For the text-containing cell, return its midpoint in (x, y) coordinate format. 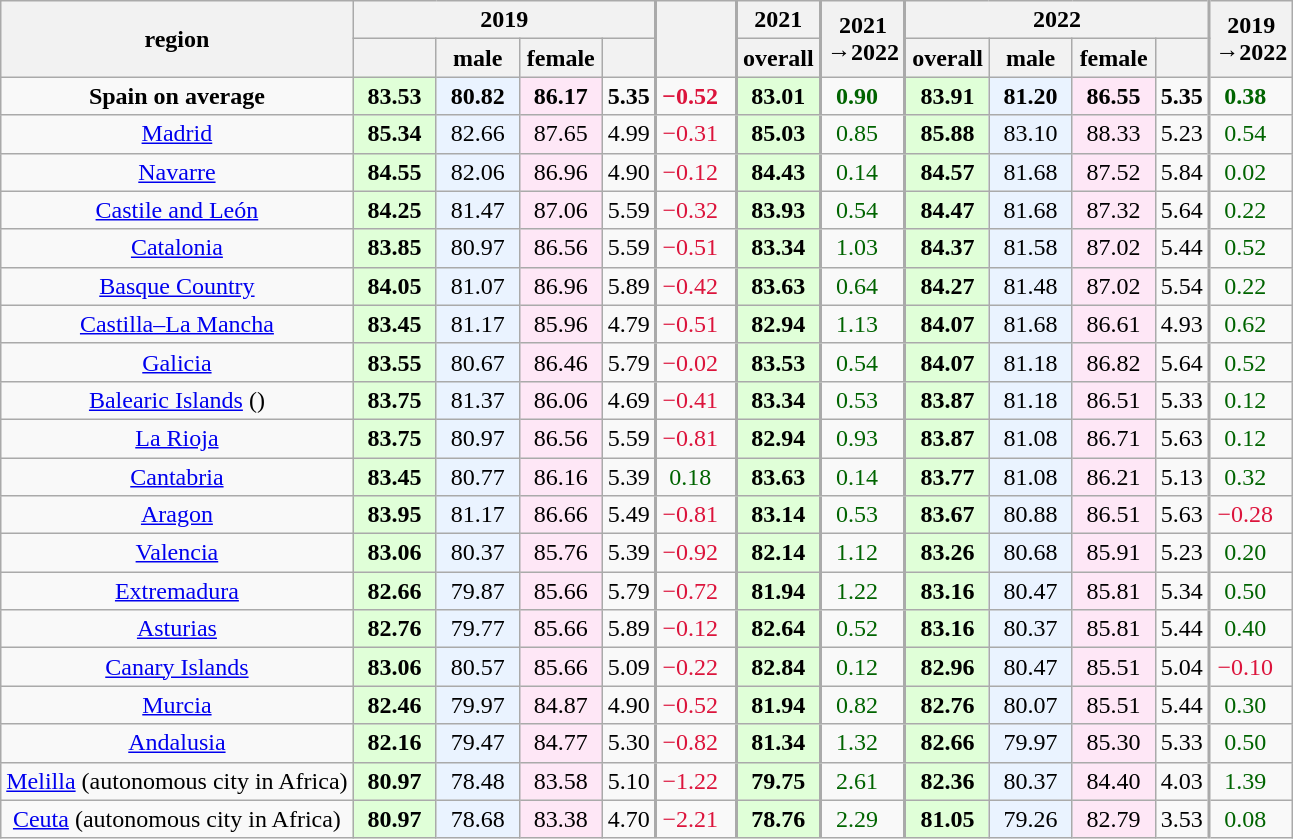
84.43 (778, 172)
−1.22 (696, 781)
4.79 (629, 324)
79.26 (1030, 819)
−0.41 (696, 400)
−0.72 (696, 591)
86.16 (560, 477)
0.93 (864, 438)
−0.02 (696, 362)
85.03 (778, 134)
Canary Islands (177, 667)
5.54 (1182, 286)
80.82 (478, 96)
86.17 (560, 96)
0.30 (1251, 705)
82.96 (947, 667)
84.05 (394, 286)
80.07 (1030, 705)
−0.42 (696, 286)
0.64 (864, 286)
Ceuta (autonomous city in Africa) (177, 819)
Murcia (177, 705)
83.77 (947, 477)
83.38 (560, 819)
−0.31 (696, 134)
84.25 (394, 210)
5.09 (629, 667)
80.68 (1030, 553)
82.06 (478, 172)
87.65 (560, 134)
78.48 (478, 781)
2019→2022 (1251, 39)
82.84 (778, 667)
80.57 (478, 667)
0.20 (1251, 553)
5.84 (1182, 172)
0.38 (1251, 96)
4.99 (629, 134)
83.58 (560, 781)
86.66 (560, 515)
84.27 (947, 286)
84.57 (947, 172)
Catalonia (177, 248)
84.87 (560, 705)
2019 (504, 20)
85.91 (1114, 553)
−0.32 (696, 210)
Balearic Islands () (177, 400)
−0.28 (1251, 515)
0.85 (864, 134)
81.47 (478, 210)
Cantabria (177, 477)
5.04 (1182, 667)
0.02 (1251, 172)
Asturias (177, 629)
5.30 (629, 743)
84.77 (560, 743)
81.20 (1030, 96)
0.62 (1251, 324)
83.85 (394, 248)
−2.21 (696, 819)
86.71 (1114, 438)
Extremadura (177, 591)
85.34 (394, 134)
4.03 (1182, 781)
5.49 (629, 515)
0.82 (864, 705)
82.36 (947, 781)
0.40 (1251, 629)
87.32 (1114, 210)
0.90 (864, 96)
84.47 (947, 210)
83.10 (1030, 134)
87.06 (560, 210)
83.91 (947, 96)
80.88 (1030, 515)
86.46 (560, 362)
Andalusia (177, 743)
Aragon (177, 515)
4.93 (1182, 324)
−0.22 (696, 667)
4.69 (629, 400)
81.37 (478, 400)
81.05 (947, 819)
0.18 (696, 477)
79.47 (478, 743)
85.76 (560, 553)
1.13 (864, 324)
−0.10 (1251, 667)
85.30 (1114, 743)
86.82 (1114, 362)
78.68 (478, 819)
83.26 (947, 553)
1.03 (864, 248)
81.34 (778, 743)
83.95 (394, 515)
84.40 (1114, 781)
region (177, 39)
79.87 (478, 591)
85.88 (947, 134)
2022 (1057, 20)
87.52 (1114, 172)
83.67 (947, 515)
5.10 (629, 781)
La Rioja (177, 438)
88.33 (1114, 134)
1.22 (864, 591)
1.39 (1251, 781)
1.32 (864, 743)
Madrid (177, 134)
Castile and León (177, 210)
86.06 (560, 400)
83.55 (394, 362)
Spain on average (177, 96)
86.21 (1114, 477)
0.32 (1251, 477)
1.12 (864, 553)
84.55 (394, 172)
78.76 (778, 819)
82.16 (394, 743)
Basque Country (177, 286)
86.61 (1114, 324)
82.46 (394, 705)
83.14 (778, 515)
82.64 (778, 629)
2021→2022 (864, 39)
82.79 (1114, 819)
84.37 (947, 248)
80.77 (478, 477)
2021 (778, 20)
−0.92 (696, 553)
79.75 (778, 781)
81.58 (1030, 248)
−0.82 (696, 743)
5.34 (1182, 591)
Melilla (autonomous city in Africa) (177, 781)
85.96 (560, 324)
Valencia (177, 553)
83.01 (778, 96)
5.13 (1182, 477)
80.67 (478, 362)
Galicia (177, 362)
Castilla–La Mancha (177, 324)
82.14 (778, 553)
86.55 (1114, 96)
4.70 (629, 819)
81.48 (1030, 286)
83.93 (778, 210)
2.61 (864, 781)
Navarre (177, 172)
2.29 (864, 819)
0.08 (1251, 819)
81.07 (478, 286)
79.77 (478, 629)
3.53 (1182, 819)
